From the cell containing the given text, extract its center point as (x, y) coordinate. 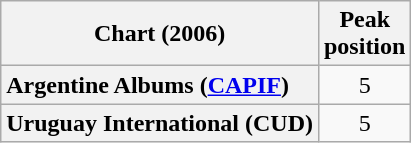
Chart (2006) (160, 34)
Argentine Albums (CAPIF) (160, 85)
Peakposition (364, 34)
Uruguay International (CUD) (160, 123)
